Pinpoint the cell where the given text exists, returning its (X, Y) midpoint coordinate. 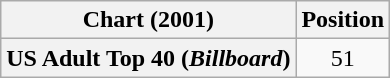
Position (343, 20)
US Adult Top 40 (Billboard) (148, 58)
Chart (2001) (148, 20)
51 (343, 58)
